Detect which cell encompasses the target text, then output its [x, y] center coordinate. 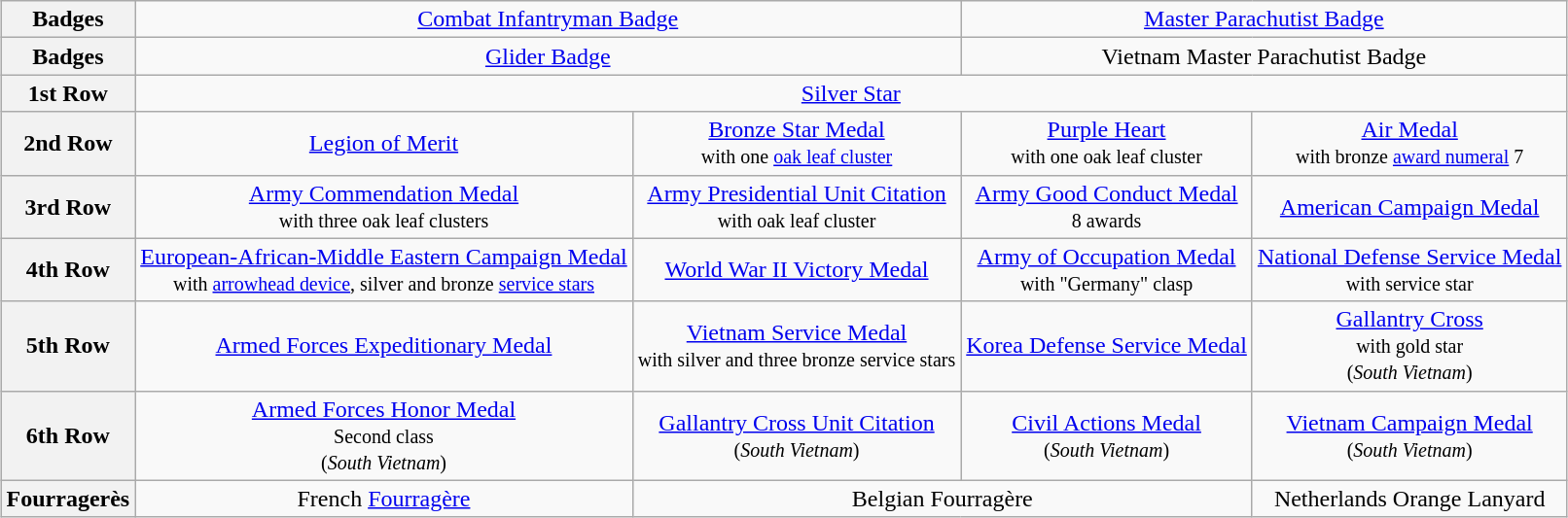
Legion of Merit [384, 144]
Armed Forces Honor Medal Second class (South Vietnam) [384, 435]
Vietnam Service Medal with silver and three bronze service stars [797, 346]
Vietnam Master Parachutist Badge [1265, 56]
5th Row [68, 346]
3rd Row [68, 206]
Gallantry Cross with gold star (South Vietnam) [1409, 346]
1st Row [68, 93]
Vietnam Campaign Medal (South Vietnam) [1409, 435]
Army Presidential Unit Citation with oak leaf cluster [797, 206]
Bronze Star Medal with one oak leaf cluster [797, 144]
Master Parachutist Badge [1265, 19]
Silver Star [851, 93]
6th Row [68, 435]
4th Row [68, 270]
Army of Occupation Medal with "Germany" clasp [1107, 270]
Korea Defense Service Medal [1107, 346]
French Fourragère [384, 499]
Combat Infantryman Badge [549, 19]
Air Medal with bronze award numeral 7 [1409, 144]
Netherlands Orange Lanyard [1409, 499]
Armed Forces Expeditionary Medal [384, 346]
Army Good Conduct Medal 8 awards [1107, 206]
American Campaign Medal [1409, 206]
European-African-Middle Eastern Campaign Medal with arrowhead device, silver and bronze service stars [384, 270]
2nd Row [68, 144]
Glider Badge [549, 56]
National Defense Service Medal with service star [1409, 270]
Gallantry Cross Unit Citation (South Vietnam) [797, 435]
Purple Heart with one oak leaf cluster [1107, 144]
Belgian Fourragère [942, 499]
Fourragerès [68, 499]
Army Commendation Medal with three oak leaf clusters [384, 206]
World War II Victory Medal [797, 270]
Civil Actions Medal (South Vietnam) [1107, 435]
